Determine the (X, Y) coordinate at the center of the cell enclosing the given text.  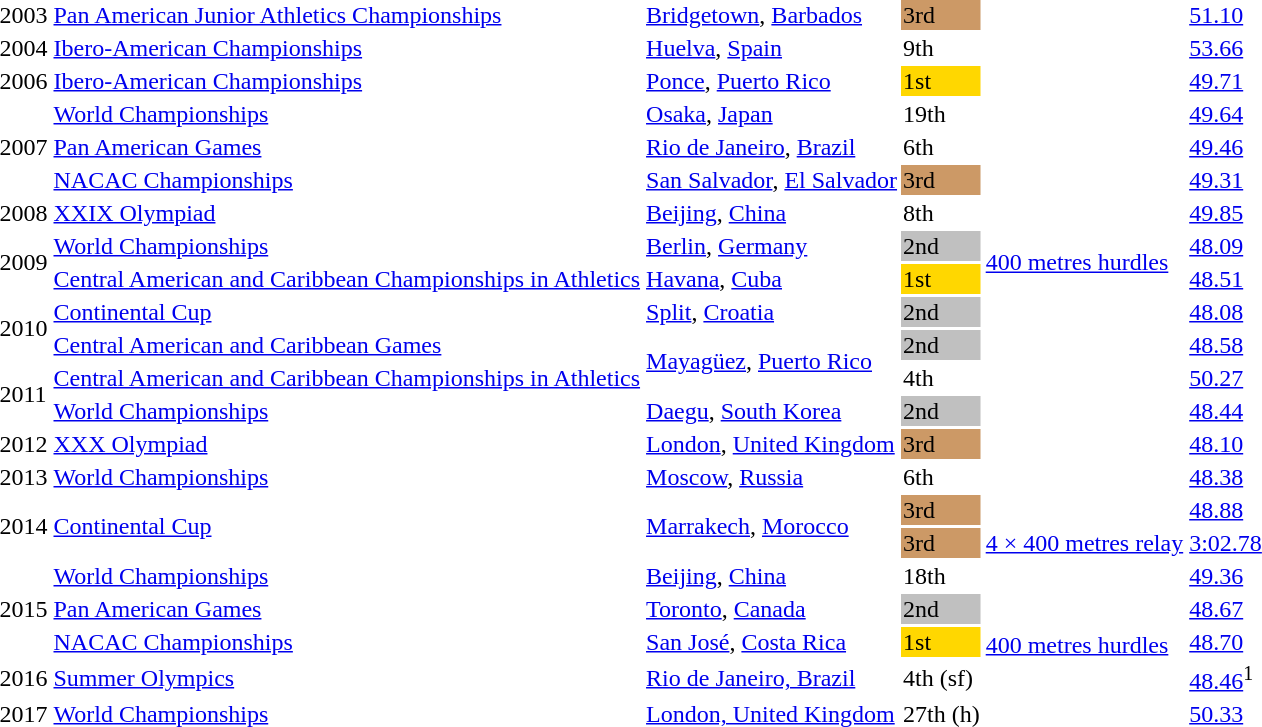
XXX Olympiad (347, 444)
Bridgetown, Barbados (772, 15)
19th (942, 114)
Ponce, Puerto Rico (772, 81)
9th (942, 48)
Toronto, Canada (772, 609)
San Salvador, El Salvador (772, 180)
Mayagüez, Puerto Rico (772, 362)
Berlin, Germany (772, 246)
San José, Costa Rica (772, 642)
Huelva, Spain (772, 48)
Summer Olympics (347, 678)
Pan American Junior Athletics Championships (347, 15)
Split, Croatia (772, 312)
Daegu, South Korea (772, 411)
London, United Kingdom (772, 444)
Marrakech, Morocco (772, 526)
8th (942, 213)
Havana, Cuba (772, 279)
4th (942, 378)
4th (sf) (942, 678)
18th (942, 576)
XXIX Olympiad (347, 213)
4 × 400 metres relay (1084, 543)
400 metres hurdles (1084, 262)
Central American and Caribbean Games (347, 345)
Osaka, Japan (772, 114)
Moscow, Russia (772, 477)
